Output the [x, y] coordinate of the center of the cell containing the given text.  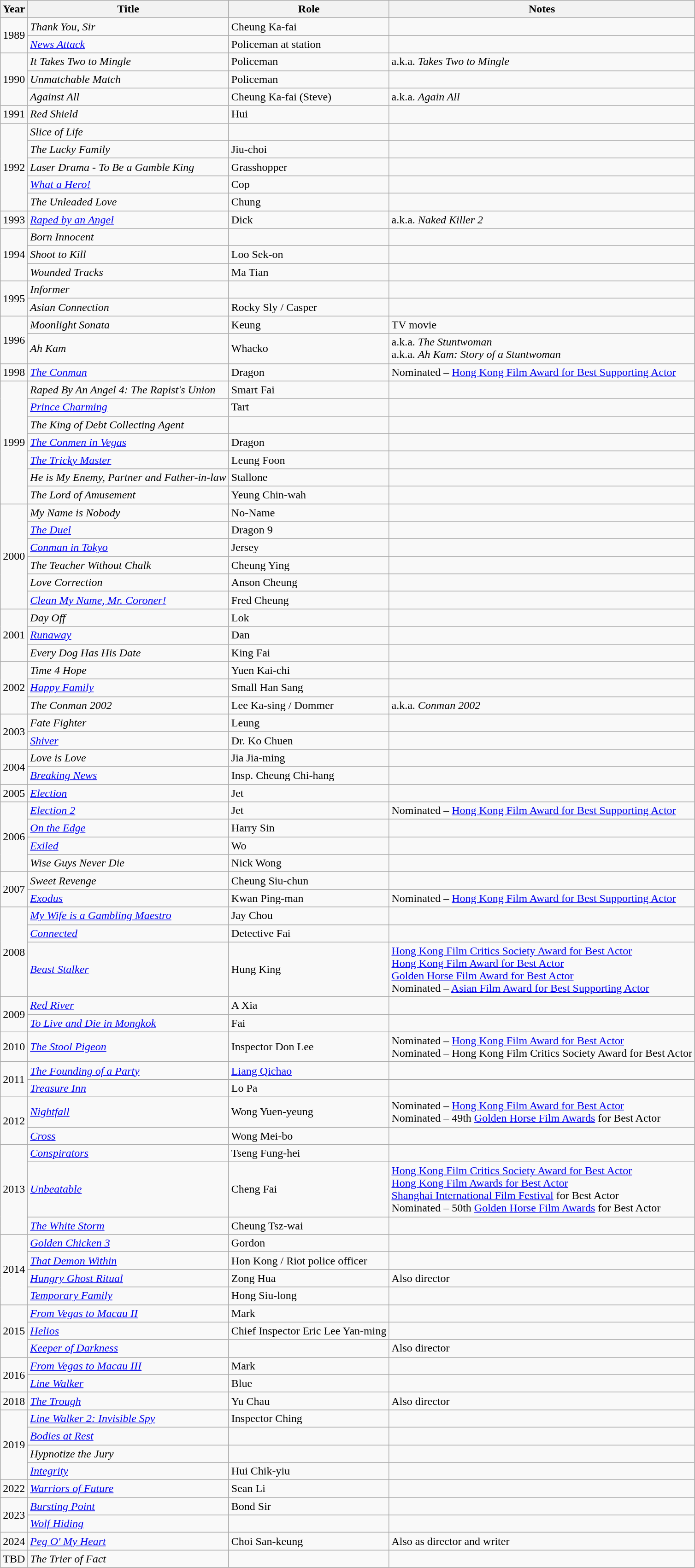
Cheung Ka-fai (Steve) [309, 97]
Cross [128, 1135]
a.k.a. Again All [542, 97]
Fai [309, 1023]
Unmatchable Match [128, 79]
Sweet Revenge [128, 881]
Bond Sir [309, 1506]
Hungry Ghost Ritual [128, 1278]
Happy Family [128, 688]
Chief Inspector Eric Lee Yan-ming [309, 1331]
From Vegas to Macau III [128, 1366]
Ma Tian [309, 272]
1989 [14, 35]
Yu Chau [309, 1401]
No-Name [309, 513]
Raped by an Angel [128, 220]
My Name is Nobody [128, 513]
Nick Wong [309, 863]
Golden Chicken 3 [128, 1243]
TV movie [542, 325]
a.k.a. The Stuntwoman a.k.a. Ah Kam: Story of a Stuntwoman [542, 348]
Fred Cheung [309, 600]
Cheung Ying [309, 565]
2024 [14, 1541]
Chung [309, 202]
Warriors of Future [128, 1489]
Shoot to Kill [128, 255]
Also as director and writer [542, 1541]
Wong Yuen-yeung [309, 1112]
Shiver [128, 740]
Wise Guys Never Die [128, 863]
Hui [309, 114]
2003 [14, 731]
TBD [14, 1559]
Jiu-choi [309, 149]
Every Dog Has His Date [128, 653]
2015 [14, 1331]
Loo Sek-on [309, 255]
Unbeatable [128, 1189]
Ah Kam [128, 348]
Cheung Ka-fai [309, 27]
Wong Mei-bo [309, 1135]
The White Storm [128, 1226]
Wo [309, 846]
a.k.a. Naked Killer 2 [542, 220]
A Xia [309, 1006]
Nightfall [128, 1112]
1995 [14, 298]
2013 [14, 1189]
Breaking News [128, 775]
Election [128, 793]
Conman in Tokyo [128, 548]
2005 [14, 793]
Jersey [309, 548]
From Vegas to Macau II [128, 1313]
Exiled [128, 846]
Asian Connection [128, 307]
What a Hero! [128, 184]
Bodies at Rest [128, 1436]
2011 [14, 1079]
On the Edge [128, 828]
Fate Fighter [128, 723]
Whacko [309, 348]
Thank You, Sir [128, 27]
The Tricky Master [128, 460]
Beast Stalker [128, 969]
Leung [309, 723]
Liang Qichao [309, 1071]
Integrity [128, 1471]
1998 [14, 372]
2009 [14, 1014]
Tart [309, 407]
Peg O' My Heart [128, 1541]
1990 [14, 79]
Nominated – Hong Kong Film Award for Best ActorNominated – Hong Kong Film Critics Society Award for Best Actor [542, 1047]
Connected [128, 933]
Yeung Chin-wah [309, 495]
My Wife is a Gambling Maestro [128, 916]
Informer [128, 290]
2007 [14, 889]
Runaway [128, 635]
The Trier of Fact [128, 1559]
Choi San-keung [309, 1541]
1994 [14, 255]
Day Off [128, 618]
Raped By An Angel 4: The Rapist's Union [128, 390]
Love Correction [128, 583]
2014 [14, 1270]
Cheung Siu-chun [309, 881]
Dragon 9 [309, 530]
2010 [14, 1047]
2008 [14, 952]
Hui Chik-yiu [309, 1471]
Lok [309, 618]
Leung Foon [309, 460]
Rocky Sly / Casper [309, 307]
Conspirators [128, 1153]
Line Walker [128, 1383]
The King of Debt Collecting Agent [128, 425]
Detective Fai [309, 933]
Red River [128, 1006]
2023 [14, 1515]
2018 [14, 1401]
Dick [309, 220]
Keeper of Darkness [128, 1348]
2001 [14, 635]
Treasure Inn [128, 1088]
The Founding of a Party [128, 1071]
Exodus [128, 898]
Clean My Name, Mr. Coroner! [128, 600]
Grasshopper [309, 167]
Lee Ka-sing / Dommer [309, 705]
1996 [14, 340]
2002 [14, 688]
Cheung Tsz-wai [309, 1226]
1993 [14, 220]
Love is Love [128, 758]
King Fai [309, 653]
Prince Charming [128, 407]
Dan [309, 635]
Jay Chou [309, 916]
2016 [14, 1375]
The Unleaded Love [128, 202]
1992 [14, 167]
Lo Pa [309, 1088]
The Conmen in Vegas [128, 442]
Bursting Point [128, 1506]
2022 [14, 1489]
The Conman [128, 372]
2004 [14, 766]
Hung King [309, 969]
Against All [128, 97]
Stallone [309, 477]
2019 [14, 1445]
a.k.a. Conman 2002 [542, 705]
Temporary Family [128, 1296]
Policeman at station [309, 44]
Moonlight Sonata [128, 325]
2006 [14, 837]
Cheng Fai [309, 1189]
It Takes Two to Mingle [128, 62]
Zong Hua [309, 1278]
Yuen Kai-chi [309, 670]
Time 4 Hope [128, 670]
Blue [309, 1383]
He is My Enemy, Partner and Father-in-law [128, 477]
Smart Fai [309, 390]
Insp. Cheung Chi-hang [309, 775]
a.k.a. Takes Two to Mingle [542, 62]
Helios [128, 1331]
Born Innocent [128, 237]
To Live and Die in Mongkok [128, 1023]
News Attack [128, 44]
Cop [309, 184]
Inspector Ching [309, 1418]
The Lucky Family [128, 149]
Gordon [309, 1243]
Nominated – Hong Kong Film Award for Best Actor Nominated – 49th Golden Horse Film Awards for Best Actor [542, 1112]
Hypnotize the Jury [128, 1453]
Title [128, 9]
Hon Kong / Riot police officer [309, 1261]
The Lord of Amusement [128, 495]
Wolf Hiding [128, 1524]
Tseng Fung-hei [309, 1153]
Inspector Don Lee [309, 1047]
Slice of Life [128, 132]
Notes [542, 9]
Jia Jia-ming [309, 758]
2000 [14, 556]
That Demon Within [128, 1261]
The Stool Pigeon [128, 1047]
Year [14, 9]
Sean Li [309, 1489]
Kwan Ping-man [309, 898]
The Teacher Without Chalk [128, 565]
Anson Cheung [309, 583]
The Trough [128, 1401]
Small Han Sang [309, 688]
2012 [14, 1120]
Wounded Tracks [128, 272]
Red Shield [128, 114]
Laser Drama - To Be a Gamble King [128, 167]
Dr. Ko Chuen [309, 740]
1999 [14, 442]
Hong Siu-long [309, 1296]
Election 2 [128, 811]
Line Walker 2: Invisible Spy [128, 1418]
Keung [309, 325]
Role [309, 9]
1991 [14, 114]
The Conman 2002 [128, 705]
Harry Sin [309, 828]
The Duel [128, 530]
